Determine the (x, y) coordinate at the center of the cell enclosing the given text.  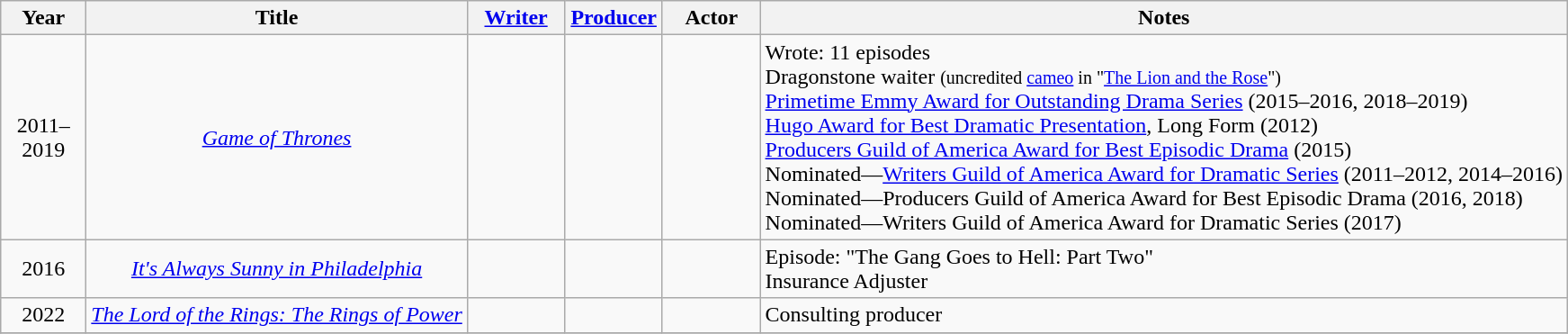
2011–2019 (43, 137)
Episode: "The Gang Goes to Hell: Part Two"Insurance Adjuster (1164, 268)
2022 (43, 315)
Consulting producer (1164, 315)
The Lord of the Rings: The Rings of Power (277, 315)
Writer (516, 18)
Actor (711, 18)
Year (43, 18)
Game of Thrones (277, 137)
Notes (1164, 18)
Producer (614, 18)
Title (277, 18)
It's Always Sunny in Philadelphia (277, 268)
2016 (43, 268)
